Return the (X, Y) coordinate for the center point of the cell that contains the specified text.  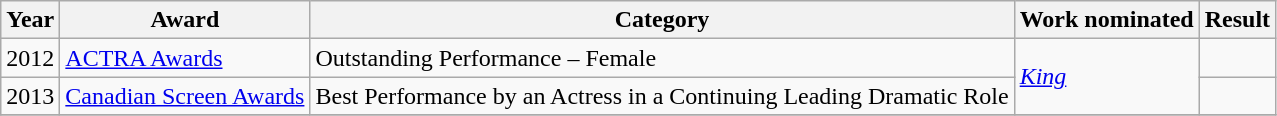
Category (662, 20)
2013 (30, 96)
Outstanding Performance – Female (662, 58)
2012 (30, 58)
King (1106, 77)
Award (185, 20)
Best Performance by an Actress in a Continuing Leading Dramatic Role (662, 96)
Result (1237, 20)
Year (30, 20)
ACTRA Awards (185, 58)
Work nominated (1106, 20)
Canadian Screen Awards (185, 96)
